Pinpoint the cell where the given text exists, returning its [x, y] midpoint coordinate. 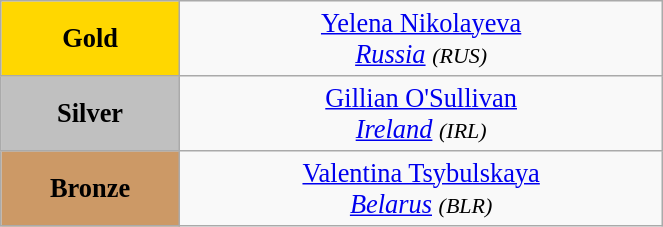
Gold [90, 38]
Valentina TsybulskayaBelarus (BLR) [420, 188]
Silver [90, 112]
Gillian O'SullivanIreland (IRL) [420, 112]
Yelena NikolayevaRussia (RUS) [420, 38]
Bronze [90, 188]
